Search for the cell housing the specified text and yield its (x, y) center coordinate. 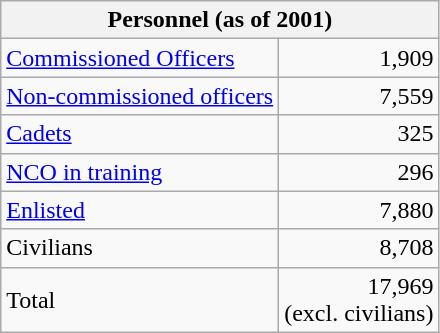
1,909 (359, 58)
8,708 (359, 248)
296 (359, 172)
7,559 (359, 96)
Non-commissioned officers (140, 96)
7,880 (359, 210)
325 (359, 134)
Civilians (140, 248)
17,969 (excl. civilians) (359, 300)
Commissioned Officers (140, 58)
Personnel (as of 2001) (220, 20)
Total (140, 300)
NCO in training (140, 172)
Cadets (140, 134)
Enlisted (140, 210)
